Return [x, y] of the center of cell containing provided text 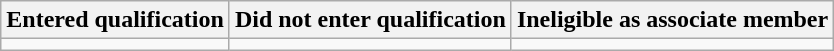
Did not enter qualification [370, 20]
Ineligible as associate member [672, 20]
Entered qualification [116, 20]
